Scan for the cell matching the given text and deliver its [x, y] coordinate at center. 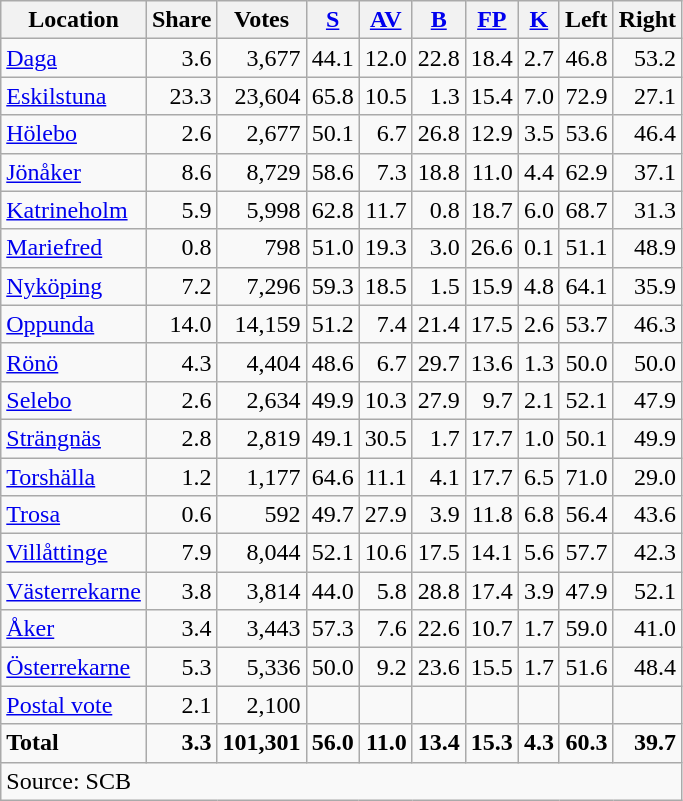
5.8 [386, 591]
3.8 [182, 591]
Mariefred [74, 248]
3,814 [262, 591]
72.9 [586, 96]
10.6 [386, 553]
2,634 [262, 400]
Selebo [74, 400]
57.3 [332, 629]
18.7 [492, 210]
Total [74, 743]
44.0 [332, 591]
5.3 [182, 667]
26.6 [492, 248]
56.4 [586, 515]
19.3 [386, 248]
21.4 [438, 324]
5,336 [262, 667]
1,177 [262, 477]
56.0 [332, 743]
29.7 [438, 362]
15.9 [492, 286]
FP [492, 20]
11.7 [386, 210]
3,677 [262, 58]
14,159 [262, 324]
1.2 [182, 477]
11.1 [386, 477]
3.3 [182, 743]
2.8 [182, 438]
62.8 [332, 210]
44.1 [332, 58]
30.5 [386, 438]
7.4 [386, 324]
Left [586, 20]
Hölebo [74, 134]
10.5 [386, 96]
23.3 [182, 96]
5.6 [538, 553]
4.8 [538, 286]
4.1 [438, 477]
13.4 [438, 743]
15.5 [492, 667]
Votes [262, 20]
65.8 [332, 96]
2.7 [538, 58]
22.8 [438, 58]
43.6 [647, 515]
59.3 [332, 286]
64.1 [586, 286]
Katrineholm [74, 210]
7.2 [182, 286]
Right [647, 20]
4,404 [262, 362]
48.9 [647, 248]
23,604 [262, 96]
3.4 [182, 629]
Västerrekarne [74, 591]
AV [386, 20]
53.6 [586, 134]
8.6 [182, 172]
42.3 [647, 553]
71.0 [586, 477]
Nyköping [74, 286]
Share [182, 20]
53.7 [586, 324]
18.4 [492, 58]
51.2 [332, 324]
48.6 [332, 362]
3.0 [438, 248]
Åker [74, 629]
2,677 [262, 134]
Trosa [74, 515]
S [332, 20]
14.0 [182, 324]
798 [262, 248]
Oppunda [74, 324]
15.3 [492, 743]
9.2 [386, 667]
62.9 [586, 172]
5,998 [262, 210]
592 [262, 515]
K [538, 20]
18.8 [438, 172]
Strängnäs [74, 438]
35.9 [647, 286]
18.5 [386, 286]
3.5 [538, 134]
2,819 [262, 438]
7.3 [386, 172]
37.1 [647, 172]
Eskilstuna [74, 96]
23.6 [438, 667]
8,729 [262, 172]
4.4 [538, 172]
51.1 [586, 248]
49.1 [332, 438]
29.0 [647, 477]
7.9 [182, 553]
53.2 [647, 58]
57.7 [586, 553]
60.3 [586, 743]
12.0 [386, 58]
48.4 [647, 667]
39.7 [647, 743]
31.3 [647, 210]
12.9 [492, 134]
6.8 [538, 515]
17.4 [492, 591]
8,044 [262, 553]
Location [74, 20]
0.6 [182, 515]
22.6 [438, 629]
3.6 [182, 58]
5.9 [182, 210]
46.4 [647, 134]
49.7 [332, 515]
7.6 [386, 629]
Daga [74, 58]
11.8 [492, 515]
26.8 [438, 134]
1.5 [438, 286]
Österrekarne [74, 667]
Jönåker [74, 172]
10.3 [386, 400]
7,296 [262, 286]
0.1 [538, 248]
9.7 [492, 400]
46.3 [647, 324]
51.6 [586, 667]
68.7 [586, 210]
3,443 [262, 629]
58.6 [332, 172]
14.1 [492, 553]
6.5 [538, 477]
Source: SCB [342, 781]
Torshälla [74, 477]
46.8 [586, 58]
Postal vote [74, 705]
Rönö [74, 362]
B [438, 20]
51.0 [332, 248]
1.0 [538, 438]
Villåttinge [74, 553]
10.7 [492, 629]
13.6 [492, 362]
2,100 [262, 705]
41.0 [647, 629]
28.8 [438, 591]
27.1 [647, 96]
59.0 [586, 629]
6.0 [538, 210]
101,301 [262, 743]
64.6 [332, 477]
15.4 [492, 96]
7.0 [538, 96]
